From the cell containing the given text, extract its center point as [x, y] coordinate. 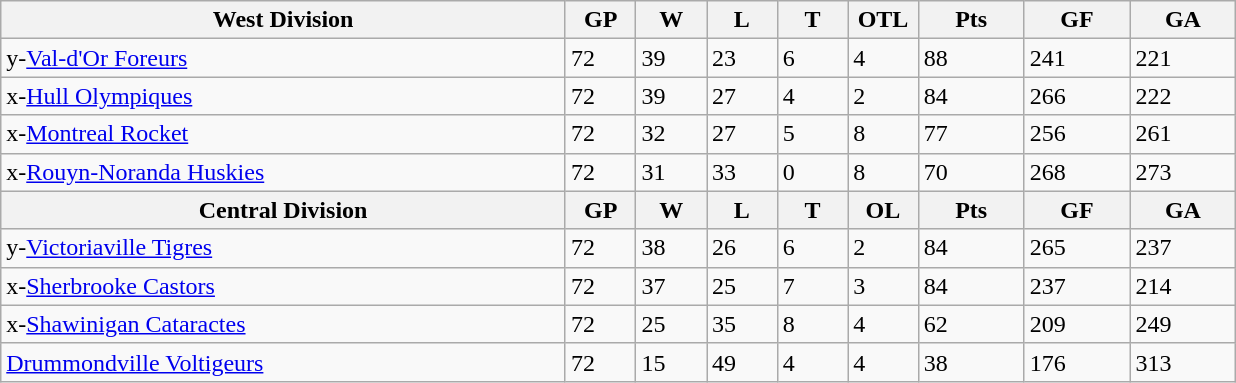
70 [971, 172]
33 [742, 172]
266 [1077, 96]
37 [672, 286]
3 [884, 286]
88 [971, 58]
49 [742, 362]
5 [812, 134]
221 [1183, 58]
209 [1077, 324]
7 [812, 286]
77 [971, 134]
214 [1183, 286]
32 [672, 134]
265 [1077, 248]
x-Rouyn-Noranda Huskies [284, 172]
313 [1183, 362]
15 [672, 362]
261 [1183, 134]
x-Sherbrooke Castors [284, 286]
Central Division [284, 210]
241 [1077, 58]
x-Montreal Rocket [284, 134]
62 [971, 324]
273 [1183, 172]
26 [742, 248]
x-Shawinigan Cataractes [284, 324]
176 [1077, 362]
249 [1183, 324]
y-Victoriaville Tigres [284, 248]
OTL [884, 20]
x-Hull Olympiques [284, 96]
31 [672, 172]
Drummondville Voltigeurs [284, 362]
0 [812, 172]
222 [1183, 96]
West Division [284, 20]
268 [1077, 172]
256 [1077, 134]
y-Val-d'Or Foreurs [284, 58]
OL [884, 210]
35 [742, 324]
23 [742, 58]
